Capture the cell that displays the provided text and extract its (x, y) central coordinate. 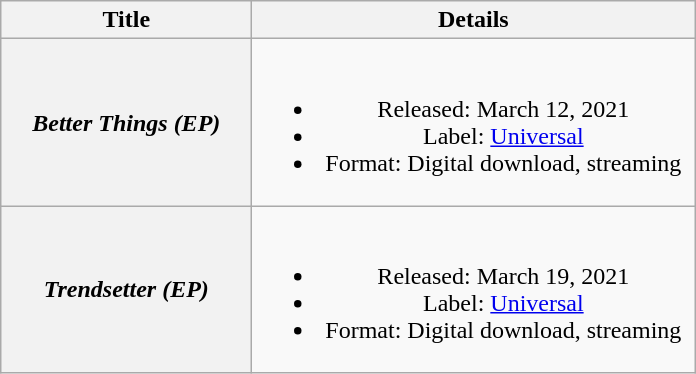
Title (126, 20)
Better Things (EP) (126, 122)
Details (474, 20)
Released: March 12, 2021Label: UniversalFormat: Digital download, streaming (474, 122)
Released: March 19, 2021Label: UniversalFormat: Digital download, streaming (474, 290)
Trendsetter (EP) (126, 290)
